From the cell containing the given text, extract its center point as [x, y] coordinate. 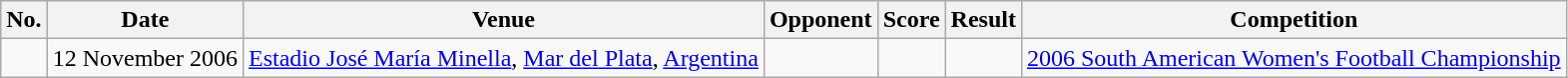
Venue [504, 20]
No. [24, 20]
Score [911, 20]
Estadio José María Minella, Mar del Plata, Argentina [504, 58]
Date [145, 20]
2006 South American Women's Football Championship [1294, 58]
Opponent [820, 20]
Competition [1294, 20]
Result [983, 20]
12 November 2006 [145, 58]
